Search for the cell housing the specified text and yield its [X, Y] center coordinate. 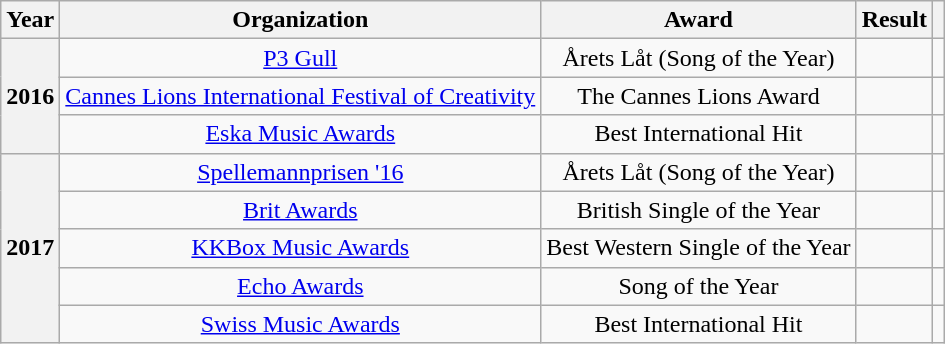
Award [698, 20]
Eska Music Awards [300, 134]
Spellemannprisen '16 [300, 172]
Song of the Year [698, 286]
The Cannes Lions Award [698, 96]
Organization [300, 20]
2017 [30, 248]
Swiss Music Awards [300, 324]
Best Western Single of the Year [698, 248]
2016 [30, 96]
P3 Gull [300, 58]
Year [30, 20]
Cannes Lions International Festival of Creativity [300, 96]
KKBox Music Awards [300, 248]
Result [894, 20]
Brit Awards [300, 210]
British Single of the Year [698, 210]
Echo Awards [300, 286]
